Find where the given text appears and provide that cell's center as [X, Y] coordinate. 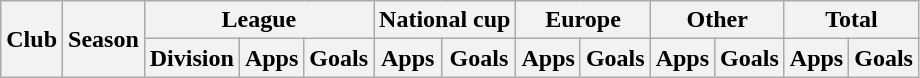
Total [851, 20]
Division [192, 58]
Season [104, 39]
Club [32, 39]
League [258, 20]
National cup [445, 20]
Other [717, 20]
Europe [583, 20]
